Extract the (x, y) coordinate from the center of the cell holding the provided text.  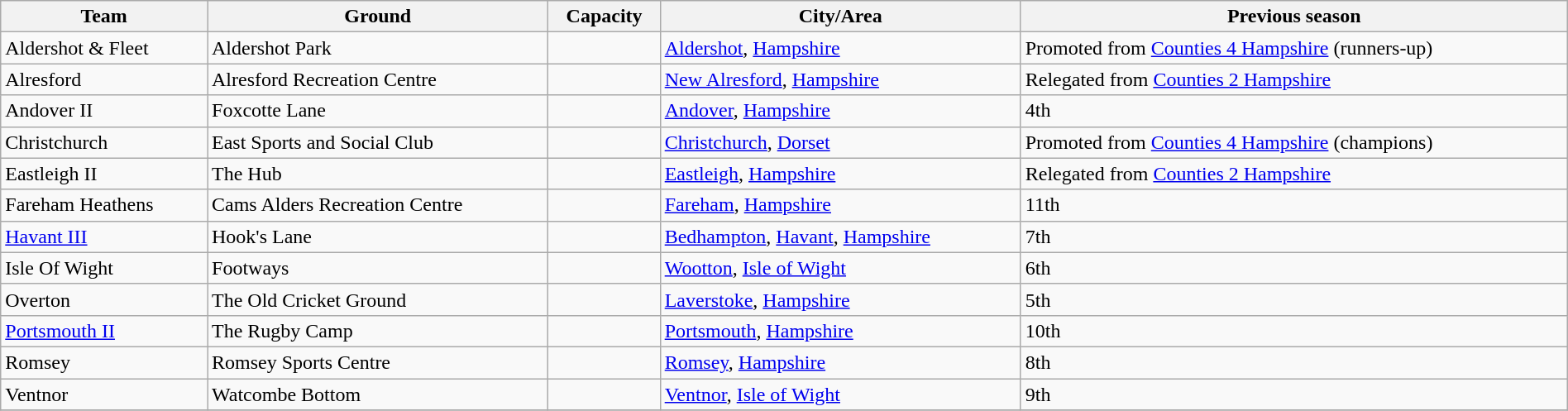
Eastleigh II (104, 174)
Promoted from Counties 4 Hampshire (runners-up) (1293, 48)
Foxcotte Lane (377, 111)
Wootton, Isle of Wight (840, 268)
Watcombe Bottom (377, 394)
Christchurch, Dorset (840, 142)
Christchurch (104, 142)
Aldershot Park (377, 48)
Overton (104, 299)
Havant III (104, 237)
The Rugby Camp (377, 331)
Isle Of Wight (104, 268)
Fareham Heathens (104, 205)
The Old Cricket Ground (377, 299)
Previous season (1293, 17)
The Hub (377, 174)
Romsey (104, 362)
Aldershot, Hampshire (840, 48)
8th (1293, 362)
Portsmouth II (104, 331)
Hook's Lane (377, 237)
Fareham, Hampshire (840, 205)
7th (1293, 237)
10th (1293, 331)
East Sports and Social Club (377, 142)
Team (104, 17)
6th (1293, 268)
11th (1293, 205)
Andover II (104, 111)
Laverstoke, Hampshire (840, 299)
Ventnor (104, 394)
Promoted from Counties 4 Hampshire (champions) (1293, 142)
Alresford Recreation Centre (377, 79)
Romsey Sports Centre (377, 362)
4th (1293, 111)
Bedhampton, Havant, Hampshire (840, 237)
Ground (377, 17)
Ventnor, Isle of Wight (840, 394)
Aldershot & Fleet (104, 48)
Andover, Hampshire (840, 111)
5th (1293, 299)
9th (1293, 394)
Alresford (104, 79)
Romsey, Hampshire (840, 362)
Eastleigh, Hampshire (840, 174)
Capacity (604, 17)
Portsmouth, Hampshire (840, 331)
New Alresford, Hampshire (840, 79)
Footways (377, 268)
City/Area (840, 17)
Cams Alders Recreation Centre (377, 205)
